Extract the [X, Y] coordinate from the center of the cell holding the provided text.  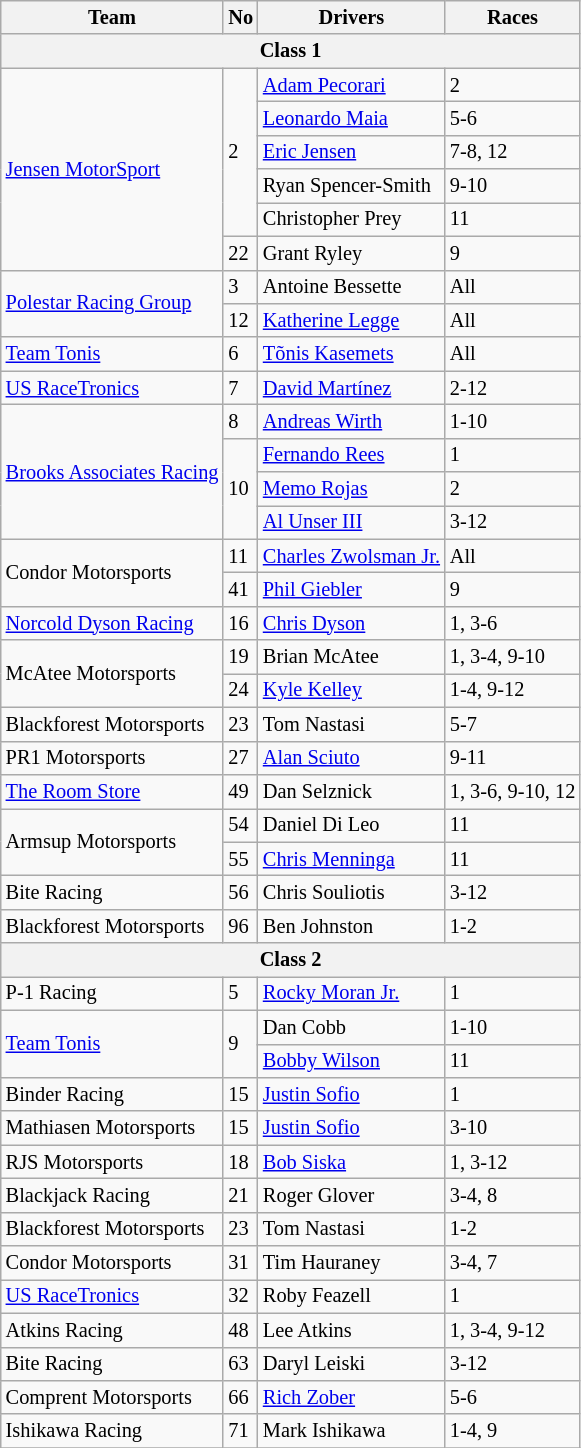
RJS Motorsports [112, 1162]
Drivers [352, 17]
Brian McAtee [352, 657]
Dan Selznick [352, 791]
Dan Cobb [352, 1027]
Roby Feazell [352, 1296]
22 [240, 253]
Roger Glover [352, 1195]
David Martínez [352, 388]
McAtee Motorsports [112, 674]
1, 3-4, 9-12 [512, 1330]
Leonardo Maia [352, 118]
18 [240, 1162]
Chris Menninga [352, 859]
3-10 [512, 1128]
Polestar Racing Group [112, 304]
1, 3-6 [512, 623]
Comprent Motorsports [112, 1397]
Charles Zwolsman Jr. [352, 556]
Mark Ishikawa [352, 1431]
Rocky Moran Jr. [352, 993]
55 [240, 859]
Mathiasen Motorsports [112, 1128]
71 [240, 1431]
7 [240, 388]
10 [240, 488]
Tim Hauraney [352, 1263]
Christopher Prey [352, 219]
2-12 [512, 388]
1, 3-6, 9-10, 12 [512, 791]
Bob Siska [352, 1162]
Andreas Wirth [352, 421]
31 [240, 1263]
6 [240, 354]
Races [512, 17]
1-4, 9-12 [512, 690]
Memo Rojas [352, 489]
Atkins Racing [112, 1330]
Kyle Kelley [352, 690]
Katherine Legge [352, 320]
PR1 Motorsports [112, 758]
56 [240, 892]
32 [240, 1296]
Blackjack Racing [112, 1195]
9-11 [512, 758]
Daryl Leiski [352, 1364]
9-10 [512, 186]
No [240, 17]
5 [240, 993]
21 [240, 1195]
54 [240, 825]
8 [240, 421]
Ryan Spencer-Smith [352, 186]
Binder Racing [112, 1094]
Chris Souliotis [352, 892]
Eric Jensen [352, 152]
Bobby Wilson [352, 1061]
Norcold Dyson Racing [112, 623]
Class 1 [291, 51]
5-7 [512, 724]
Fernando Rees [352, 455]
Tõnis Kasemets [352, 354]
Lee Atkins [352, 1330]
66 [240, 1397]
1-4, 9 [512, 1431]
1, 3-4, 9-10 [512, 657]
Phil Giebler [352, 589]
Daniel Di Leo [352, 825]
19 [240, 657]
Antoine Bessette [352, 287]
16 [240, 623]
Ishikawa Racing [112, 1431]
The Room Store [112, 791]
3-4, 8 [512, 1195]
P-1 Racing [112, 993]
48 [240, 1330]
Team [112, 17]
Class 2 [291, 960]
63 [240, 1364]
7-8, 12 [512, 152]
12 [240, 320]
Adam Pecorari [352, 85]
Grant Ryley [352, 253]
27 [240, 758]
Rich Zober [352, 1397]
Chris Dyson [352, 623]
Ben Johnston [352, 926]
Jensen MotorSport [112, 169]
1, 3-12 [512, 1162]
49 [240, 791]
Brooks Associates Racing [112, 472]
3 [240, 287]
24 [240, 690]
Armsup Motorsports [112, 842]
Al Unser III [352, 522]
Alan Sciuto [352, 758]
96 [240, 926]
3-4, 7 [512, 1263]
41 [240, 589]
